Scan for the cell matching the given text and deliver its (x, y) coordinate at center. 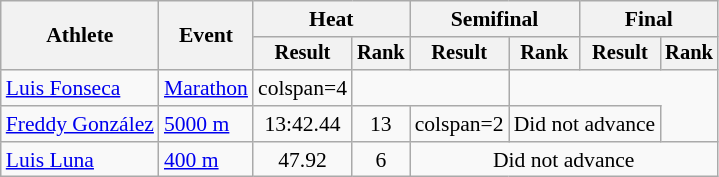
colspan=4 (302, 88)
Did not advance (585, 124)
Semifinal (495, 19)
13 (381, 124)
Athlete (80, 36)
Luis Fonseca (80, 88)
colspan=2 (460, 124)
13:42.44 (302, 124)
Heat (332, 19)
Final (649, 19)
5000 m (206, 124)
Event (206, 36)
Freddy González (80, 124)
Marathon (206, 88)
